Locate the cell with the specified text and output its [x, y] center coordinate. 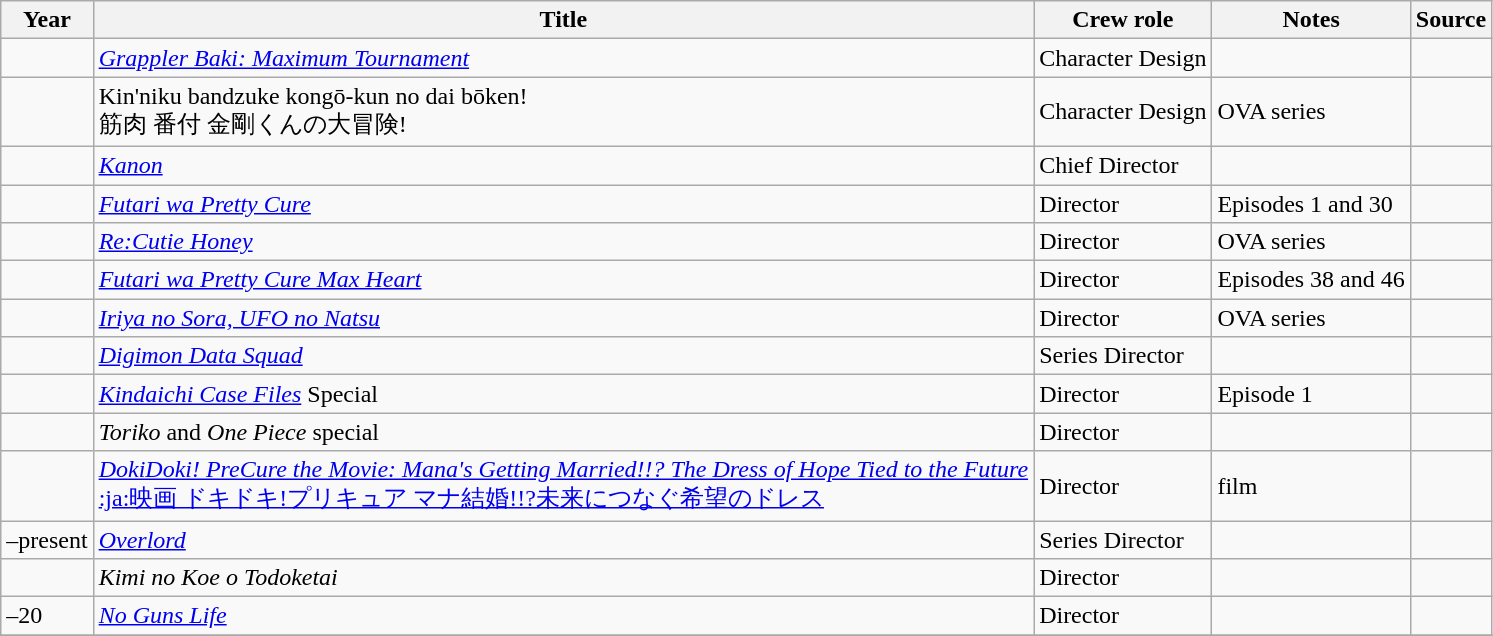
Episodes 1 and 30 [1311, 203]
Source [1450, 20]
Title [563, 20]
Kanon [563, 165]
Digimon Data Squad [563, 356]
Kimi no Koe o Todoketai [563, 578]
Futari wa Pretty Cure [563, 203]
Episode 1 [1311, 394]
No Guns Life [563, 616]
Overlord [563, 539]
Year [47, 20]
Kindaichi Case Files Special [563, 394]
DokiDoki! PreCure the Movie: Mana's Getting Married!!? The Dress of Hope Tied to the Future:ja:映画 ドキドキ!プリキュア マナ結婚!!?未来につなぐ希望のドレス [563, 486]
–20 [47, 616]
Chief Director [1123, 165]
Toriko and One Piece special [563, 432]
Re:Cutie Honey [563, 242]
Kin'niku bandzuke kongō-kun no dai bōken!筋肉 番付 金剛くんの大冒険! [563, 112]
Futari wa Pretty Cure Max Heart [563, 280]
Crew role [1123, 20]
film [1311, 486]
Episodes 38 and 46 [1311, 280]
–present [47, 539]
Iriya no Sora, UFO no Natsu [563, 318]
Grappler Baki: Maximum Tournament [563, 58]
Notes [1311, 20]
